Extract the (x, y) coordinate from the center of the cell holding the provided text.  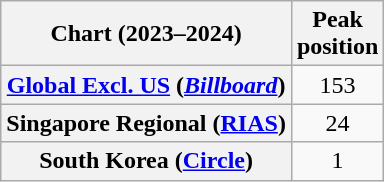
Peakposition (337, 34)
Chart (2023–2024) (146, 34)
Singapore Regional (RIAS) (146, 123)
153 (337, 85)
1 (337, 161)
South Korea (Circle) (146, 161)
Global Excl. US (Billboard) (146, 85)
24 (337, 123)
